Provide the [x, y] coordinate of the cell's center where the given text is located.  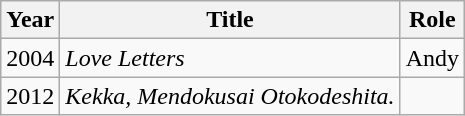
Year [30, 20]
Love Letters [230, 58]
Kekka, Mendokusai Otokodeshita. [230, 96]
Title [230, 20]
2012 [30, 96]
2004 [30, 58]
Andy [432, 58]
Role [432, 20]
